Search for the cell housing the specified text and yield its (x, y) center coordinate. 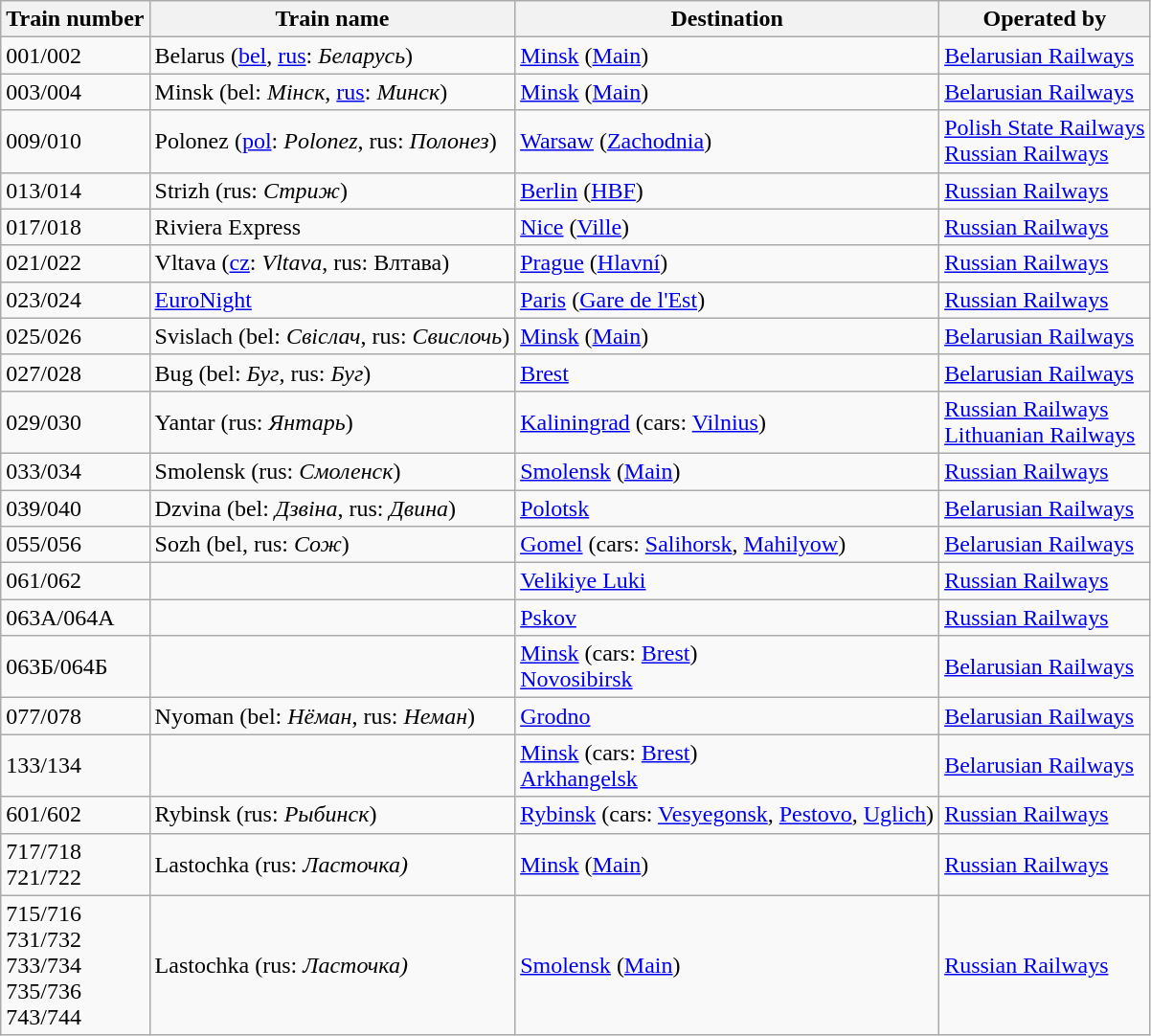
Train name (332, 19)
013/014 (75, 191)
EuroNight (332, 300)
Dzvina (bel: Дзвіна, rus: Двина) (332, 508)
Russian Railways Lithuanian Railways (1045, 421)
Minsk (cars: Brest) Arkhangelsk (728, 766)
Strizh (rus: Стриж) (332, 191)
Yantar (rus: Янтарь) (332, 421)
027/028 (75, 372)
Belarus (bel, rus: Беларусь) (332, 56)
Minsk (bel: Мінск, rus: Минск) (332, 92)
039/040 (75, 508)
Bug (bel: Буг, rus: Буг) (332, 372)
077/078 (75, 716)
Nice (Ville) (728, 227)
033/034 (75, 471)
Brest (728, 372)
Sozh (bel, rus: Сож) (332, 545)
063А/064А (75, 618)
Polish State Railways Russian Railways (1045, 142)
Grodno (728, 716)
Destination (728, 19)
Berlin (HBF) (728, 191)
061/062 (75, 581)
021/022 (75, 263)
Prague (Hlavní) (728, 263)
023/024 (75, 300)
009/010 (75, 142)
Polotsk (728, 508)
Kaliningrad (cars: Vilnius) (728, 421)
055/056 (75, 545)
Svislach (bel: Свіслач, rus: Свислочь) (332, 336)
017/018 (75, 227)
Polonez (pol: Polonez, rus: Полонез) (332, 142)
029/030 (75, 421)
Rybinsk (rus: Рыбинск) (332, 815)
001/002 (75, 56)
601/602 (75, 815)
Warsaw (Zachodnia) (728, 142)
133/134 (75, 766)
Vltava (cz: Vltava, rus: Влтава) (332, 263)
025/026 (75, 336)
Paris (Gare de l'Est) (728, 300)
003/004 (75, 92)
Gomel (cars: Salihorsk, Mahilyow) (728, 545)
Smolensk (rus: Смоленск) (332, 471)
Rybinsk (cars: Vesyegonsk, Pestovo, Uglich) (728, 815)
Minsk (cars: Brest) Novosibirsk (728, 666)
Operated by (1045, 19)
Nyoman (bel: Нёман, rus: Неман) (332, 716)
063Б/064Б (75, 666)
Pskov (728, 618)
715/716731/732733/734735/736743/744 (75, 965)
Riviera Express (332, 227)
717/718721/722 (75, 864)
Velikiye Luki (728, 581)
Train number (75, 19)
